Locate the cell with the specified text and output its (x, y) center coordinate. 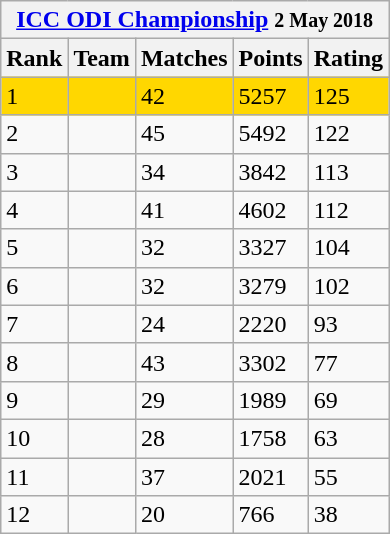
3279 (270, 286)
5492 (270, 134)
1758 (270, 438)
11 (34, 477)
28 (184, 438)
77 (348, 362)
2021 (270, 477)
34 (184, 172)
3842 (270, 172)
102 (348, 286)
43 (184, 362)
113 (348, 172)
3327 (270, 248)
5257 (270, 96)
41 (184, 210)
69 (348, 400)
38 (348, 515)
93 (348, 324)
112 (348, 210)
1 (34, 96)
2220 (270, 324)
Team (102, 58)
Rank (34, 58)
Rating (348, 58)
24 (184, 324)
7 (34, 324)
9 (34, 400)
12 (34, 515)
5 (34, 248)
63 (348, 438)
45 (184, 134)
10 (34, 438)
ICC ODI Championship 2 May 2018 (195, 20)
104 (348, 248)
55 (348, 477)
125 (348, 96)
4 (34, 210)
Points (270, 58)
3302 (270, 362)
8 (34, 362)
42 (184, 96)
Matches (184, 58)
1989 (270, 400)
4602 (270, 210)
3 (34, 172)
29 (184, 400)
37 (184, 477)
766 (270, 515)
2 (34, 134)
6 (34, 286)
20 (184, 515)
122 (348, 134)
